Output the (X, Y) coordinate of the center of the cell containing the given text.  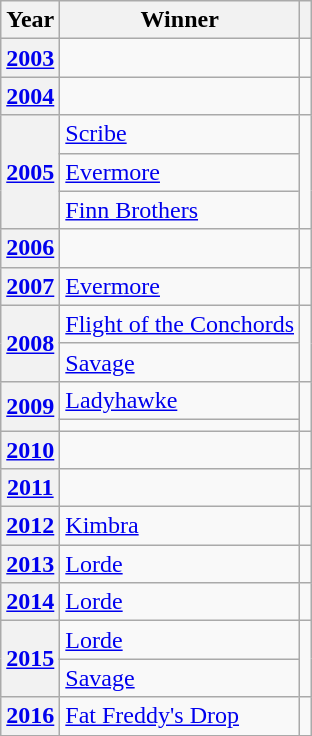
2008 (30, 343)
Ladyhawke (180, 400)
Kimbra (180, 526)
2013 (30, 564)
Flight of the Conchords (180, 324)
2010 (30, 449)
Scribe (180, 134)
2005 (30, 172)
Winner (180, 20)
2003 (30, 58)
2016 (30, 716)
2015 (30, 659)
Finn Brothers (180, 210)
2011 (30, 488)
2009 (30, 406)
2004 (30, 96)
2007 (30, 286)
Fat Freddy's Drop (180, 716)
2006 (30, 248)
2012 (30, 526)
2014 (30, 602)
Year (30, 20)
